Detect which cell encompasses the target text, then output its (X, Y) center coordinate. 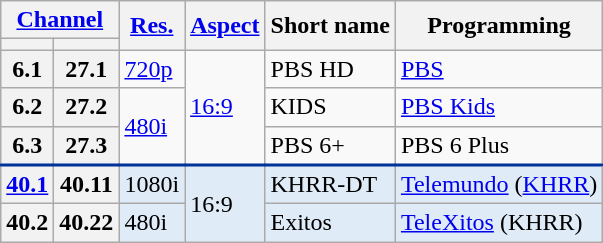
6.2 (28, 107)
PBS 6 Plus (498, 146)
6.3 (28, 146)
KHRR-DT (330, 184)
27.1 (86, 69)
Programming (498, 26)
1080i (152, 184)
40.11 (86, 184)
27.2 (86, 107)
Res. (152, 26)
Channel (60, 20)
Telemundo (KHRR) (498, 184)
Aspect (225, 26)
40.1 (28, 184)
6.1 (28, 69)
720p (152, 69)
40.2 (28, 223)
PBS (498, 69)
PBS HD (330, 69)
27.3 (86, 146)
Exitos (330, 223)
PBS Kids (498, 107)
40.22 (86, 223)
PBS 6+ (330, 146)
KIDS (330, 107)
TeleXitos (KHRR) (498, 223)
Short name (330, 26)
